Provide the (X, Y) coordinate of the cell's center where the given text is located.  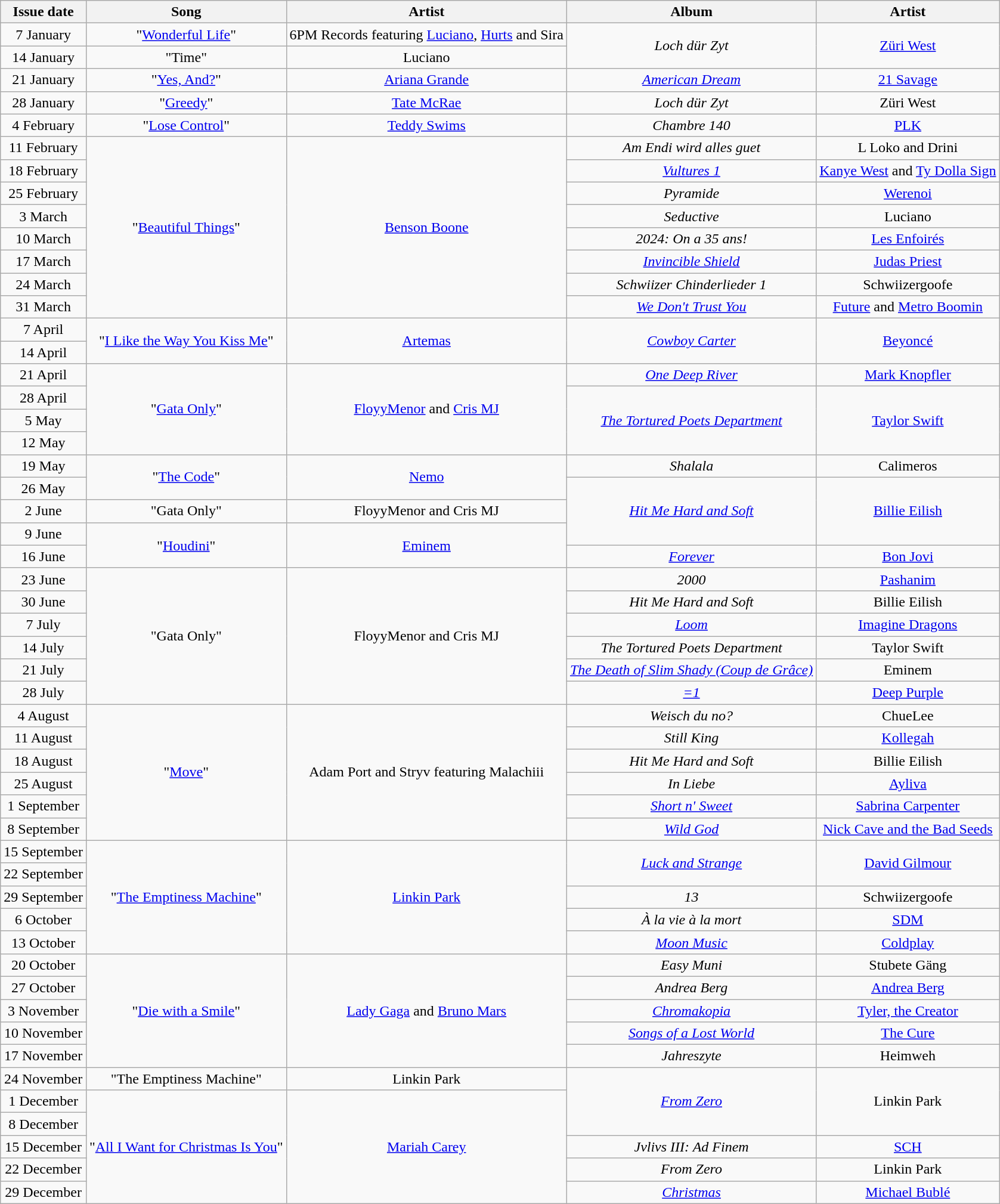
30 June (44, 602)
7 January (44, 35)
Songs of a Lost World (691, 1033)
Beyoncé (908, 341)
Short n' Sweet (691, 806)
10 November (44, 1033)
Pashanim (908, 579)
11 August (44, 738)
Artemas (426, 341)
Loom (691, 624)
"I Like the Way You Kiss Me" (186, 341)
11 February (44, 148)
"Beautiful Things" (186, 227)
Forever (691, 556)
Weisch du no? (691, 716)
7 July (44, 624)
=1 (691, 693)
24 March (44, 284)
29 December (44, 1192)
Seductive (691, 216)
1 December (44, 1101)
Nick Cave and the Bad Seeds (908, 829)
21 April (44, 375)
17 March (44, 261)
18 August (44, 761)
"Houdini" (186, 545)
Vultures 1 (691, 171)
"All I Want for Christmas Is You" (186, 1147)
Ariana Grande (426, 80)
PLK (908, 125)
4 August (44, 716)
Mark Knopfler (908, 375)
2024: On a 35 ans! (691, 239)
"Lose Control" (186, 125)
SCH (908, 1147)
3 November (44, 1011)
Pyramide (691, 193)
Jvlivs III: Ad Finem (691, 1147)
29 September (44, 897)
Future and Metro Boomin (908, 307)
"Yes, And?" (186, 80)
Michael Bublé (908, 1192)
Coldplay (908, 942)
19 May (44, 466)
Tyler, the Creator (908, 1011)
23 June (44, 579)
Shalala (691, 466)
28 July (44, 693)
Werenoi (908, 193)
Issue date (44, 12)
9 June (44, 534)
Song (186, 12)
Jahreszyte (691, 1056)
Imagine Dragons (908, 624)
28 January (44, 103)
Easy Muni (691, 965)
Sabrina Carpenter (908, 806)
15 September (44, 852)
21 July (44, 670)
7 April (44, 330)
Nemo (426, 477)
Benson Boone (426, 227)
22 December (44, 1169)
15 December (44, 1147)
16 June (44, 556)
17 November (44, 1056)
24 November (44, 1079)
American Dream (691, 80)
3 March (44, 216)
6PM Records featuring Luciano, Hurts and Sira (426, 35)
"Die with a Smile" (186, 1010)
14 January (44, 57)
Chambre 140 (691, 125)
À la vie à la mort (691, 920)
Calimeros (908, 466)
Am Endi wird alles guet (691, 148)
8 December (44, 1124)
"Wonderful Life" (186, 35)
Adam Port and Stryv featuring Malachiii (426, 772)
21 January (44, 80)
25 August (44, 784)
In Liebe (691, 784)
13 (691, 897)
ChueLee (908, 716)
13 October (44, 942)
31 March (44, 307)
Bon Jovi (908, 556)
Moon Music (691, 942)
10 March (44, 239)
Tate McRae (426, 103)
1 September (44, 806)
Les Enfoirés (908, 239)
8 September (44, 829)
22 September (44, 874)
Stubete Gäng (908, 965)
Luck and Strange (691, 863)
Still King (691, 738)
Wild God (691, 829)
14 April (44, 352)
27 October (44, 988)
"Time" (186, 57)
Heimweh (908, 1056)
Mariah Carey (426, 1147)
Invincible Shield (691, 261)
One Deep River (691, 375)
Kanye West and Ty Dolla Sign (908, 171)
2000 (691, 579)
Cowboy Carter (691, 341)
21 Savage (908, 80)
18 February (44, 171)
We Don't Trust You (691, 307)
26 May (44, 488)
"Greedy" (186, 103)
12 May (44, 443)
5 May (44, 420)
"The Code" (186, 477)
Lady Gaga and Bruno Mars (426, 1010)
Deep Purple (908, 693)
25 February (44, 193)
28 April (44, 398)
The Death of Slim Shady (Coup de Grâce) (691, 670)
Schwiizer Chinderlieder 1 (691, 284)
"Move" (186, 772)
David Gilmour (908, 863)
Christmas (691, 1192)
Album (691, 12)
Chromakopia (691, 1011)
Teddy Swims (426, 125)
6 October (44, 920)
4 February (44, 125)
L Loko and Drini (908, 148)
Ayliva (908, 784)
20 October (44, 965)
14 July (44, 647)
Kollegah (908, 738)
2 June (44, 511)
The Cure (908, 1033)
SDM (908, 920)
Judas Priest (908, 261)
